For the text-containing cell, return its midpoint in [x, y] coordinate format. 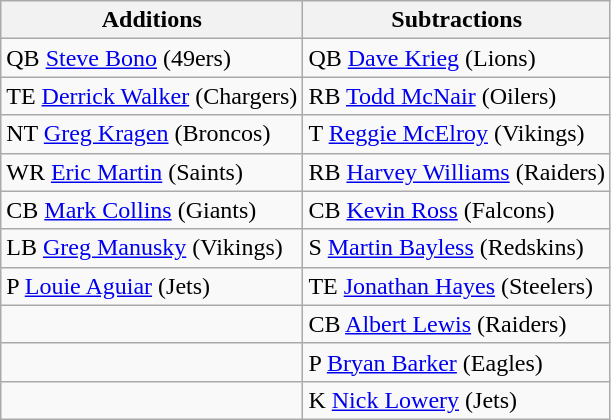
CB Mark Collins (Giants) [152, 210]
K Nick Lowery (Jets) [457, 400]
NT Greg Kragen (Broncos) [152, 134]
RB Harvey Williams (Raiders) [457, 172]
P Louie Aguiar (Jets) [152, 286]
TE Derrick Walker (Chargers) [152, 96]
Additions [152, 20]
WR Eric Martin (Saints) [152, 172]
CB Albert Lewis (Raiders) [457, 324]
TE Jonathan Hayes (Steelers) [457, 286]
RB Todd McNair (Oilers) [457, 96]
CB Kevin Ross (Falcons) [457, 210]
P Bryan Barker (Eagles) [457, 362]
S Martin Bayless (Redskins) [457, 248]
LB Greg Manusky (Vikings) [152, 248]
QB Steve Bono (49ers) [152, 58]
Subtractions [457, 20]
T Reggie McElroy (Vikings) [457, 134]
QB Dave Krieg (Lions) [457, 58]
